Scan for the cell matching the given text and deliver its (x, y) coordinate at center. 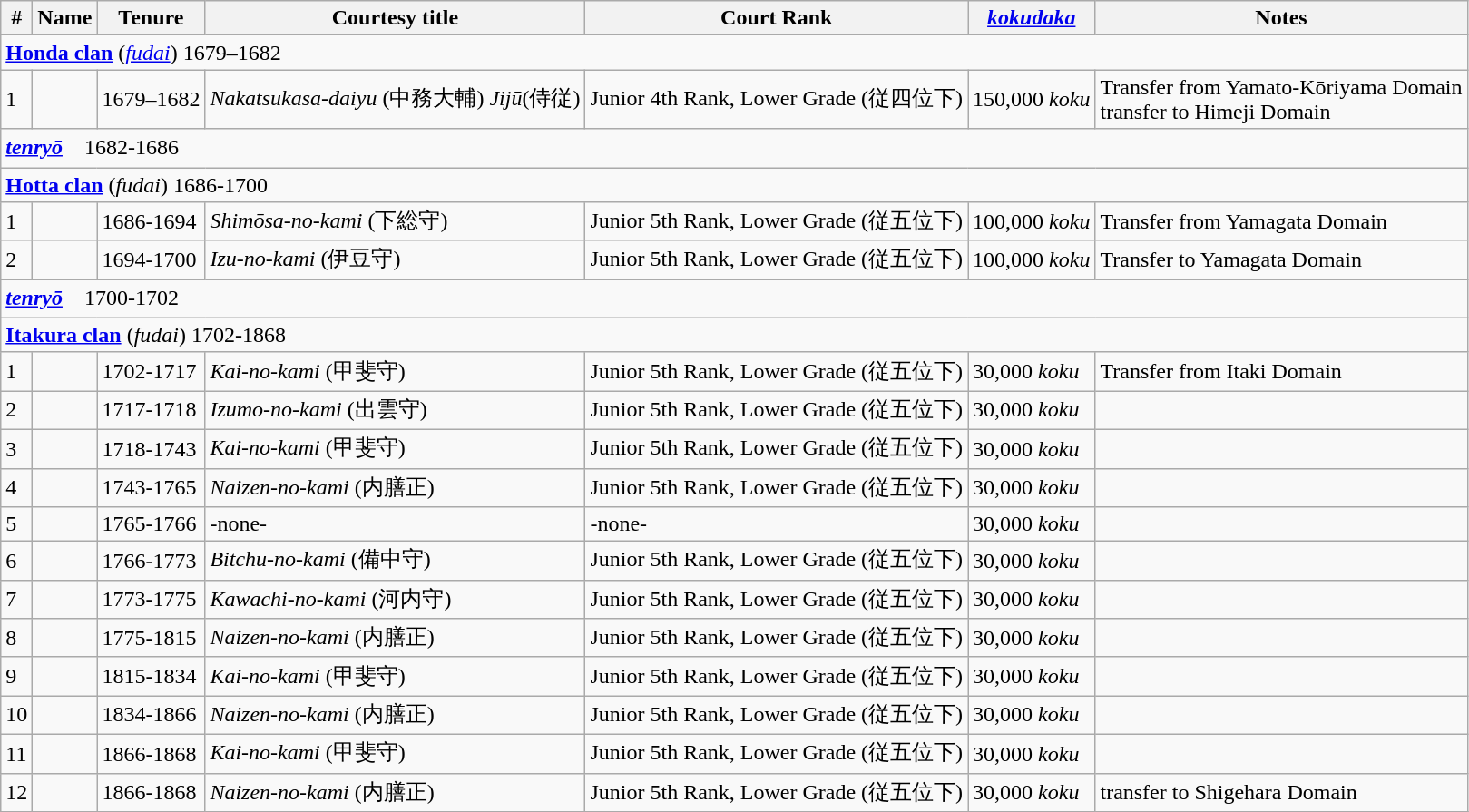
1815-1834 (151, 677)
150,000 koku (1032, 100)
tenryō 1700-1702 (734, 299)
1718-1743 (151, 448)
Transfer from Itaki Domain (1281, 372)
4 (16, 488)
6 (16, 561)
3 (16, 448)
transfer to Shigehara Domain (1281, 793)
Transfer to Yamagata Domain (1281, 259)
Notes (1281, 18)
kokudaka (1032, 18)
1773-1775 (151, 599)
Transfer from Yamagata Domain (1281, 221)
Transfer from Yamato-Kōriyama Domaintransfer to Himeji Domain (1281, 100)
1702-1717 (151, 372)
Honda clan (fudai) 1679–1682 (734, 53)
1775-1815 (151, 639)
Hotta clan (fudai) 1686-1700 (734, 184)
Kawachi-no-kami (河内守) (396, 599)
Name (65, 18)
1694-1700 (151, 259)
Itakura clan (fudai) 1702-1868 (734, 335)
# (16, 18)
Izu-no-kami (伊豆守) (396, 259)
1743-1765 (151, 488)
7 (16, 599)
tenryō 1682-1686 (734, 149)
11 (16, 753)
Courtesy title (396, 18)
1717-1718 (151, 410)
5 (16, 524)
Nakatsukasa-daiyu (中務大輔) Jijū(侍従) (396, 100)
Shimōsa-no-kami (下総守) (396, 221)
Izumo-no-kami (出雲守) (396, 410)
Tenure (151, 18)
Bitchu-no-kami (備中守) (396, 561)
1686-1694 (151, 221)
10 (16, 715)
1766-1773 (151, 561)
1834-1866 (151, 715)
8 (16, 639)
12 (16, 793)
1765-1766 (151, 524)
Court Rank (777, 18)
9 (16, 677)
1679–1682 (151, 100)
Junior 4th Rank, Lower Grade (従四位下) (777, 100)
